Detect which cell encompasses the target text, then output its [x, y] center coordinate. 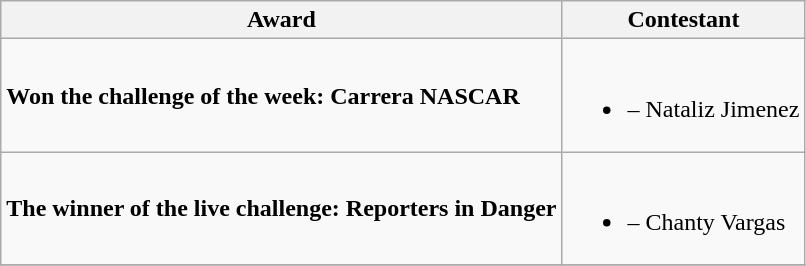
– Nataliz Jimenez [684, 96]
The winner of the live challenge: Reporters in Danger [282, 208]
Won the challenge of the week: Carrera NASCAR [282, 96]
– Chanty Vargas [684, 208]
Contestant [684, 20]
Award [282, 20]
